Locate the cell with the specified text and output its [X, Y] center coordinate. 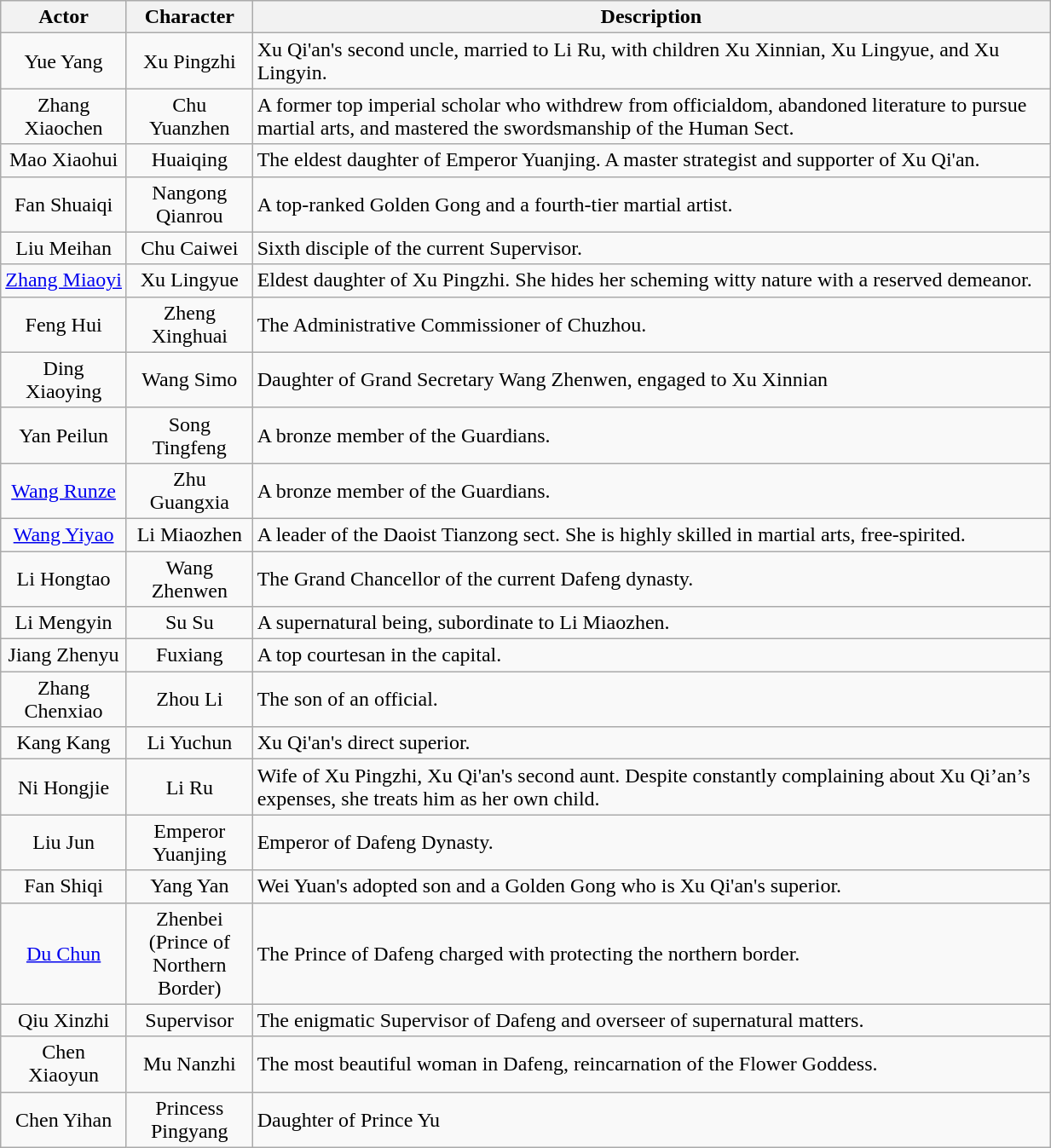
Chen Xiaoyun [64, 1064]
Yan Peilun [64, 435]
The most beautiful woman in Dafeng, reincarnation of the Flower Goddess. [651, 1064]
Li Ru [189, 787]
Zhenbei (Prince of Northern Border) [189, 953]
Daughter of Prince Yu [651, 1120]
Chu Yuanzhen [189, 116]
The eldest daughter of Emperor Yuanjing. A master strategist and supporter of Xu Qi'an. [651, 160]
Wang Zhenwen [189, 578]
A supernatural being, subordinate to Li Miaozhen. [651, 623]
Song Tingfeng [189, 435]
Xu Lingyue [189, 280]
Xu Pingzhi [189, 61]
Ni Hongjie [64, 787]
A top-ranked Golden Gong and a fourth-tier martial artist. [651, 205]
Li Mengyin [64, 623]
The Prince of Dafeng charged with protecting the northern border. [651, 953]
Fan Shuaiqi [64, 205]
Kang Kang [64, 743]
Emperor of Dafeng Dynasty. [651, 842]
Xu Qi'an's direct superior. [651, 743]
A leader of the Daoist Tianzong sect. She is highly skilled in martial arts, free-spirited. [651, 534]
Chu Caiwei [189, 248]
Qiu Xinzhi [64, 1020]
Ding Xiaoying [64, 380]
Zheng Xinghuai [189, 324]
Liu Meihan [64, 248]
Emperor Yuanjing [189, 842]
The son of an official. [651, 699]
Liu Jun [64, 842]
Description [651, 17]
Li Miaozhen [189, 534]
Nangong Qianrou [189, 205]
Princess Pingyang [189, 1120]
Zhang Miaoyi [64, 280]
Daughter of Grand Secretary Wang Zhenwen, engaged to Xu Xinnian [651, 380]
Du Chun [64, 953]
Mao Xiaohui [64, 160]
Fuxiang [189, 655]
Character [189, 17]
Fan Shiqi [64, 886]
The Grand Chancellor of the current Dafeng dynasty. [651, 578]
Wife of Xu Pingzhi, Xu Qi'an's second aunt. Despite constantly complaining about Xu Qi’an’s expenses, she treats him as her own child. [651, 787]
Li Hongtao [64, 578]
Xu Qi'an's second uncle, married to Li Ru, with children Xu Xinnian, Xu Lingyue, and Xu Lingyin. [651, 61]
Jiang Zhenyu [64, 655]
Supervisor [189, 1020]
Mu Nanzhi [189, 1064]
Su Su [189, 623]
Feng Hui [64, 324]
Wei Yuan's adopted son and a Golden Gong who is Xu Qi'an's superior. [651, 886]
Li Yuchun [189, 743]
The Administrative Commissioner of Chuzhou. [651, 324]
Wang Runze [64, 491]
Huaiqing [189, 160]
Zhang Chenxiao [64, 699]
Yue Yang [64, 61]
Sixth disciple of the current Supervisor. [651, 248]
Wang Yiyao [64, 534]
A top courtesan in the capital. [651, 655]
Wang Simo [189, 380]
Zhou Li [189, 699]
The enigmatic Supervisor of Dafeng and overseer of supernatural matters. [651, 1020]
Zhu Guangxia [189, 491]
Yang Yan [189, 886]
Chen Yihan [64, 1120]
Eldest daughter of Xu Pingzhi. She hides her scheming witty nature with a reserved demeanor. [651, 280]
Zhang Xiaochen [64, 116]
Actor [64, 17]
